Detect which cell encompasses the target text, then output its (x, y) center coordinate. 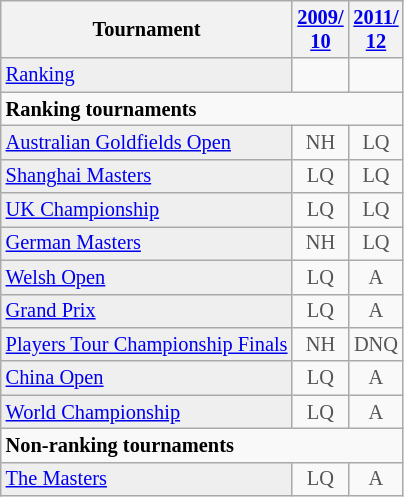
China Open (147, 378)
Non-ranking tournaments (202, 445)
German Masters (147, 243)
Shanghai Masters (147, 176)
DNQ (376, 344)
World Championship (147, 412)
Grand Prix (147, 311)
Welsh Open (147, 277)
2009/10 (320, 29)
Players Tour Championship Finals (147, 344)
Ranking (147, 75)
Tournament (147, 29)
Ranking tournaments (202, 109)
2011/12 (376, 29)
Australian Goldfields Open (147, 142)
UK Championship (147, 210)
The Masters (147, 479)
